Provide the [x, y] coordinate of the cell's center where the given text is located.  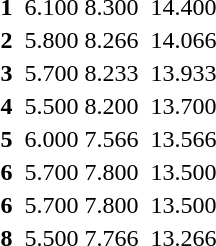
8.233 [112, 73]
5.800 [52, 40]
8.266 [112, 40]
5.500 [52, 106]
6.000 [52, 139]
7.566 [112, 139]
8.200 [112, 106]
